Detect which cell encompasses the target text, then output its (X, Y) center coordinate. 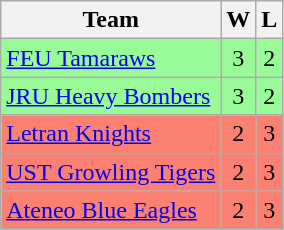
Letran Knights (111, 134)
FEU Tamaraws (111, 58)
UST Growling Tigers (111, 172)
L (270, 20)
Team (111, 20)
W (238, 20)
JRU Heavy Bombers (111, 96)
Ateneo Blue Eagles (111, 210)
